Extract the [x, y] coordinate from the center of the cell holding the provided text.  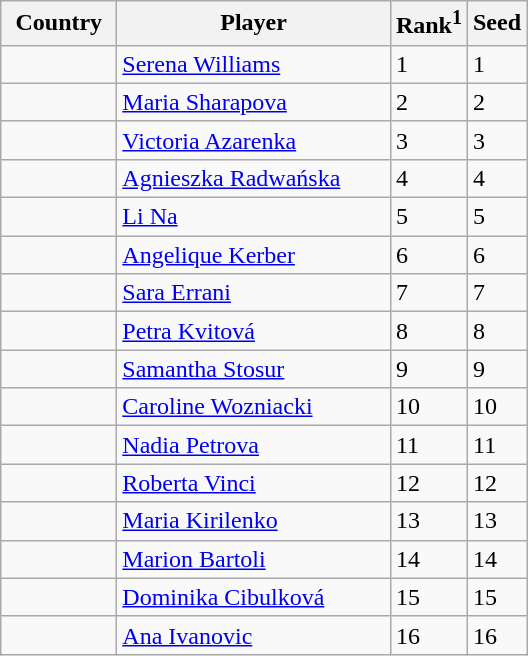
Rank1 [428, 24]
Victoria Azarenka [254, 140]
Dominika Cibulková [254, 597]
Marion Bartoli [254, 559]
Maria Sharapova [254, 102]
Roberta Vinci [254, 483]
Maria Kirilenko [254, 521]
Ana Ivanovic [254, 635]
Seed [496, 24]
Agnieszka Radwańska [254, 178]
Petra Kvitová [254, 331]
Sara Errani [254, 293]
Samantha Stosur [254, 369]
Serena Williams [254, 64]
Country [59, 24]
Li Na [254, 217]
Angelique Kerber [254, 255]
Player [254, 24]
Nadia Petrova [254, 445]
Caroline Wozniacki [254, 407]
